Locate the cell with the specified text and output its (x, y) center coordinate. 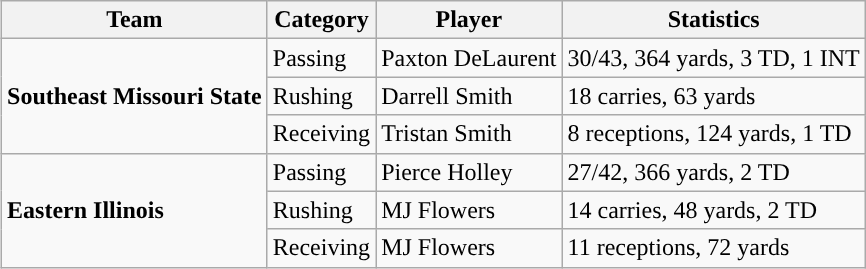
Player (469, 20)
11 receptions, 72 yards (714, 248)
Statistics (714, 20)
8 receptions, 124 yards, 1 TD (714, 134)
27/42, 366 yards, 2 TD (714, 172)
14 carries, 48 yards, 2 TD (714, 210)
Pierce Holley (469, 172)
Southeast Missouri State (135, 96)
Eastern Illinois (135, 210)
Team (135, 20)
Category (321, 20)
Paxton DeLaurent (469, 58)
Darrell Smith (469, 96)
18 carries, 63 yards (714, 96)
Tristan Smith (469, 134)
30/43, 364 yards, 3 TD, 1 INT (714, 58)
